Capture the cell that displays the provided text and extract its [x, y] central coordinate. 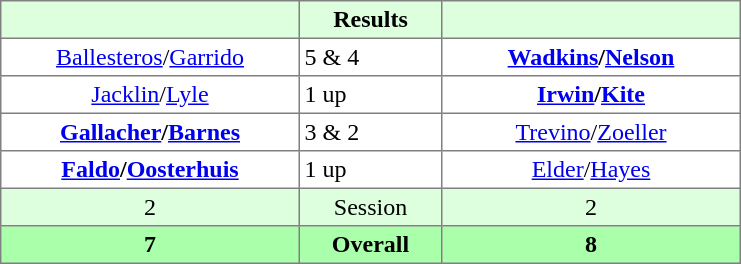
5 & 4 [370, 57]
8 [591, 245]
Ballesteros/Garrido [150, 57]
3 & 2 [370, 132]
Results [370, 20]
Overall [370, 245]
Wadkins/Nelson [591, 57]
Elder/Hayes [591, 170]
Faldo/Oosterhuis [150, 170]
Irwin/Kite [591, 95]
Jacklin/Lyle [150, 95]
Session [370, 207]
Gallacher/Barnes [150, 132]
7 [150, 245]
Trevino/Zoeller [591, 132]
